Provide the (x, y) coordinate of the cell's center where the given text is located.  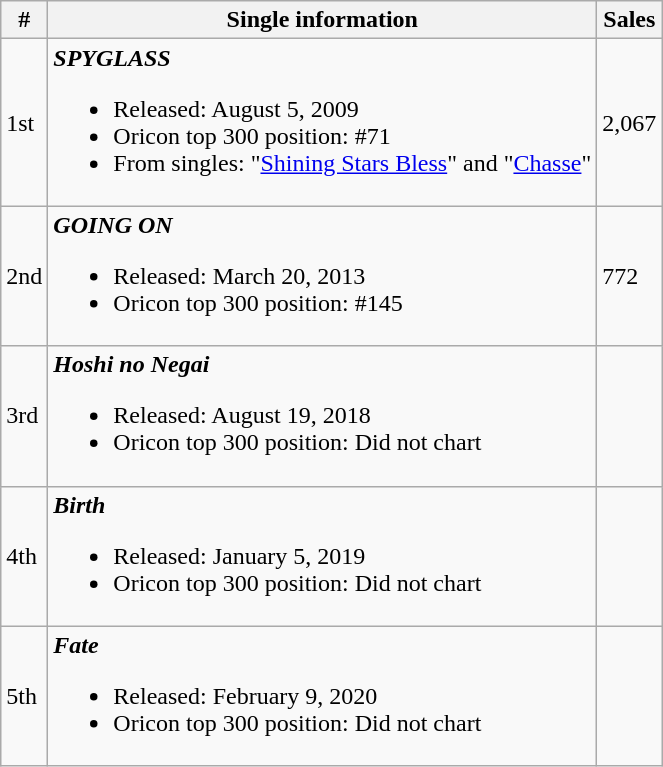
Single information (322, 20)
# (24, 20)
772 (630, 276)
2,067 (630, 122)
5th (24, 696)
GOING ONReleased: March 20, 2013Oricon top 300 position: #145 (322, 276)
SPYGLASSReleased: August 5, 2009Oricon top 300 position: #71From singles: "Shining Stars Bless" and "Chasse" (322, 122)
FateReleased: February 9, 2020Oricon top 300 position: Did not chart (322, 696)
Sales (630, 20)
Hoshi no NegaiReleased: August 19, 2018Oricon top 300 position: Did not chart (322, 416)
BirthReleased: January 5, 2019Oricon top 300 position: Did not chart (322, 556)
2nd (24, 276)
4th (24, 556)
3rd (24, 416)
1st (24, 122)
